For the text-containing cell, return its midpoint in [X, Y] coordinate format. 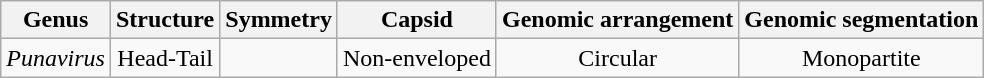
Symmetry [279, 20]
Punavirus [56, 58]
Genomic arrangement [617, 20]
Circular [617, 58]
Non-enveloped [416, 58]
Genomic segmentation [862, 20]
Genus [56, 20]
Capsid [416, 20]
Structure [164, 20]
Head-Tail [164, 58]
Monopartite [862, 58]
